Find where the given text appears and provide that cell's center as [x, y] coordinate. 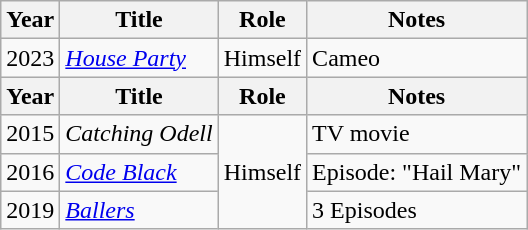
2015 [30, 134]
2016 [30, 172]
Catching Odell [139, 134]
Ballers [139, 210]
Episode: "Hail Mary" [417, 172]
2023 [30, 58]
3 Episodes [417, 210]
Cameo [417, 58]
TV movie [417, 134]
House Party [139, 58]
Code Black [139, 172]
2019 [30, 210]
